Identify which cell holds the provided text, then report its (X, Y) central coordinate. 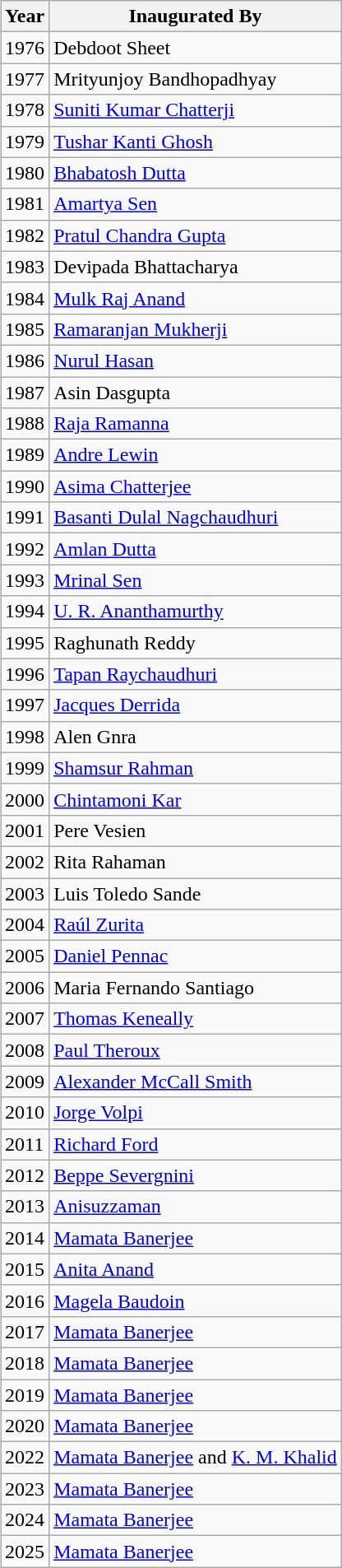
Mamata Banerjee and K. M. Khalid (196, 1458)
1978 (25, 110)
Maria Fernando Santiago (196, 988)
U. R. Ananthamurthy (196, 612)
Basanti Dulal Nagchaudhuri (196, 518)
1989 (25, 455)
2003 (25, 893)
1977 (25, 79)
1982 (25, 235)
2017 (25, 1332)
Raghunath Reddy (196, 643)
2014 (25, 1238)
2001 (25, 831)
1979 (25, 142)
2010 (25, 1113)
1994 (25, 612)
2006 (25, 988)
1992 (25, 549)
Inaugurated By (196, 16)
Richard Ford (196, 1144)
Suniti Kumar Chatterji (196, 110)
Chintamoni Kar (196, 799)
Anisuzzaman (196, 1207)
1990 (25, 486)
1988 (25, 424)
Mulk Raj Anand (196, 298)
Anita Anand (196, 1269)
2015 (25, 1269)
2009 (25, 1082)
2023 (25, 1489)
Luis Toledo Sande (196, 893)
1987 (25, 393)
1981 (25, 204)
Debdoot Sheet (196, 48)
1997 (25, 705)
2012 (25, 1175)
Amlan Dutta (196, 549)
2018 (25, 1363)
Pere Vesien (196, 831)
Rita Rahaman (196, 862)
Magela Baudoin (196, 1300)
2016 (25, 1300)
Ramaranjan Mukherji (196, 329)
2025 (25, 1552)
Alexander McCall Smith (196, 1082)
1998 (25, 737)
1993 (25, 580)
Raúl Zurita (196, 925)
Mrinal Sen (196, 580)
1999 (25, 768)
Beppe Severgnini (196, 1175)
2002 (25, 862)
Tapan Raychaudhuri (196, 674)
Thomas Keneally (196, 1019)
Year (25, 16)
Daniel Pennac (196, 956)
Asima Chatterjee (196, 486)
1996 (25, 674)
Mrityunjoy Bandhopadhyay (196, 79)
1983 (25, 267)
1980 (25, 173)
2007 (25, 1019)
Pratul Chandra Gupta (196, 235)
Asin Dasgupta (196, 393)
Nurul Hasan (196, 361)
1986 (25, 361)
1985 (25, 329)
2020 (25, 1426)
2004 (25, 925)
Jorge Volpi (196, 1113)
Jacques Derrida (196, 705)
Paul Theroux (196, 1050)
Alen Gnra (196, 737)
2000 (25, 799)
2022 (25, 1458)
1984 (25, 298)
Devipada Bhattacharya (196, 267)
Raja Ramanna (196, 424)
2008 (25, 1050)
2013 (25, 1207)
2011 (25, 1144)
Tushar Kanti Ghosh (196, 142)
1995 (25, 643)
2005 (25, 956)
Andre Lewin (196, 455)
Bhabatosh Dutta (196, 173)
2019 (25, 1395)
Amartya Sen (196, 204)
1976 (25, 48)
2024 (25, 1520)
Shamsur Rahman (196, 768)
1991 (25, 518)
